Pinpoint the cell where the given text exists, returning its [x, y] midpoint coordinate. 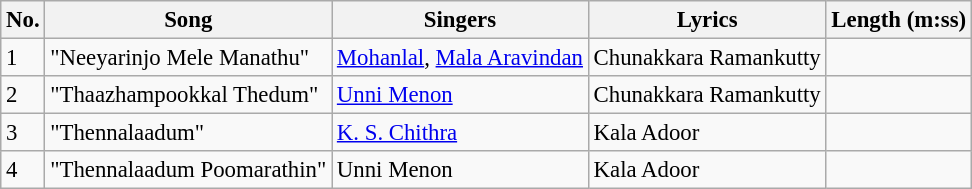
Lyrics [707, 20]
"Thennalaadum Poomarathin" [188, 170]
"Thaazhampookkal Thedum" [188, 95]
Length (m:ss) [898, 20]
"Thennalaadum" [188, 133]
3 [23, 133]
Singers [460, 20]
Mohanlal, Mala Aravindan [460, 58]
2 [23, 95]
4 [23, 170]
1 [23, 58]
K. S. Chithra [460, 133]
No. [23, 20]
Song [188, 20]
"Neeyarinjo Mele Manathu" [188, 58]
